Return the [x, y] coordinate for the center point of the cell that contains the specified text.  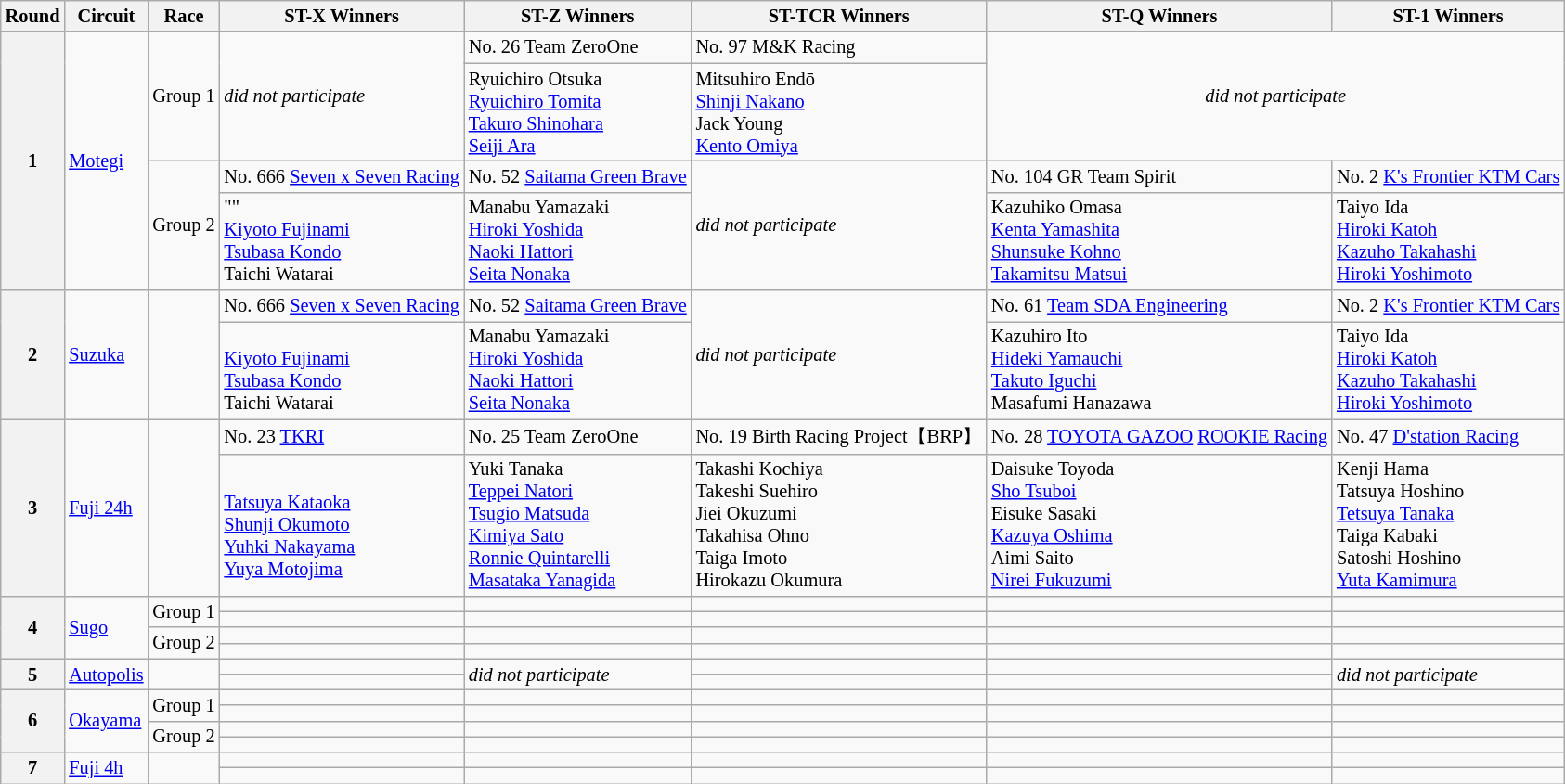
No. 104 GR Team Spirit [1159, 176]
ST-1 Winners [1448, 16]
Kenji Hama Tatsuya Hoshino Tetsuya Tanaka Taiga Kabaki Satoshi Hoshino Yuta Kamimura [1448, 525]
ST-X Winners [342, 16]
Sugo [106, 627]
No. 19 Birth Racing Project【BRP】 [839, 436]
Circuit [106, 16]
Motegi [106, 161]
No. 26 Team ZeroOne [577, 47]
No. 61 Team SDA Engineering [1159, 306]
ST-Z Winners [577, 16]
Ryuichiro Otsuka Ryuichiro Tomita Takuro Shinohara Seiji Ara [577, 112]
"" Kiyoto Fujinami Tsubasa Kondo Taichi Watarai [342, 241]
ST-TCR Winners [839, 16]
Kazuhiko Omasa Kenta Yamashita Shunsuke Kohno Takamitsu Matsui [1159, 241]
7 [33, 768]
Round [33, 16]
No. 25 Team ZeroOne [577, 436]
Race [184, 16]
No. 28 TOYOTA GAZOO ROOKIE Racing [1159, 436]
No. 23 TKRI [342, 436]
Okayama [106, 720]
Mitsuhiro Endō Shinji Nakano Jack Young Kento Omiya [839, 112]
No. 47 D'station Racing [1448, 436]
1 [33, 161]
Daisuke Toyoda Sho Tsuboi Eisuke Sasaki Kazuya Oshima Aimi Saito Nirei Fukuzumi [1159, 525]
2 [33, 354]
Suzuka [106, 354]
Kiyoto Fujinami Tsubasa Kondo Taichi Watarai [342, 370]
ST-Q Winners [1159, 16]
Tatsuya Kataoka Shunji Okumoto Yuhki Nakayama Yuya Motojima [342, 525]
Autopolis [106, 675]
Fuji 24h [106, 508]
4 [33, 627]
Fuji 4h [106, 768]
Yuki Tanaka Teppei Natori Tsugio Matsuda Kimiya Sato Ronnie Quintarelli Masataka Yanagida [577, 525]
Takashi Kochiya Takeshi Suehiro Jiei Okuzumi Takahisa Ohno Taiga Imoto Hirokazu Okumura [839, 525]
5 [33, 675]
Kazuhiro Ito Hideki Yamauchi Takuto Iguchi Masafumi Hanazawa [1159, 370]
3 [33, 508]
6 [33, 720]
No. 97 M&K Racing [839, 47]
